Provide the (x, y) coordinate of the cell's center where the given text is located.  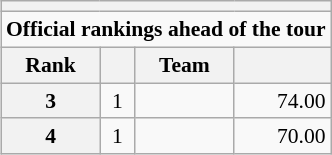
70.00 (282, 136)
74.00 (282, 101)
Team (184, 65)
Official rankings ahead of the tour (166, 29)
Rank (50, 65)
4 (50, 136)
3 (50, 101)
